Scan for the cell matching the given text and deliver its (x, y) coordinate at center. 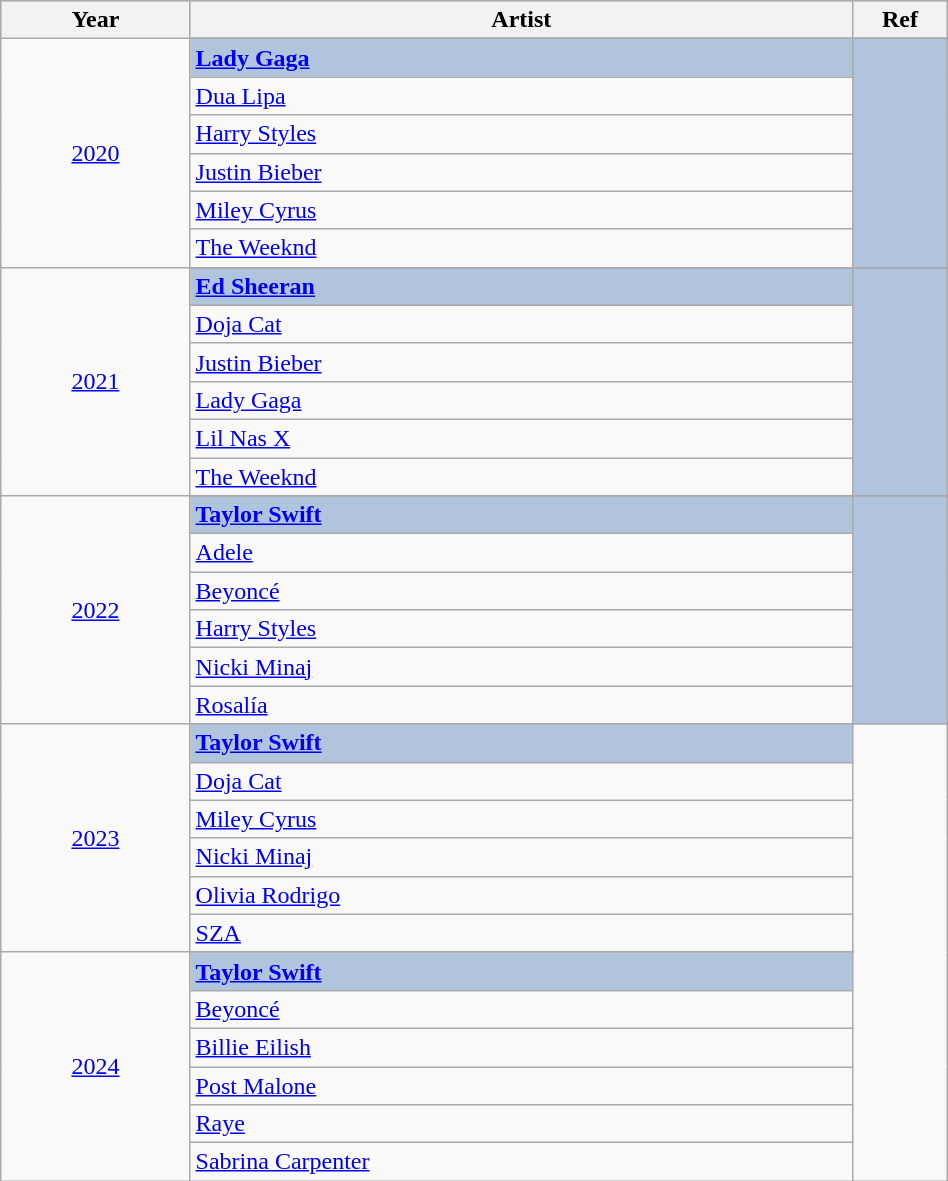
Ed Sheeran (522, 286)
SZA (522, 933)
2022 (96, 610)
2021 (96, 381)
Adele (522, 553)
Sabrina Carpenter (522, 1162)
Rosalía (522, 705)
Artist (522, 20)
2023 (96, 838)
2024 (96, 1066)
Post Malone (522, 1085)
Raye (522, 1124)
Lil Nas X (522, 438)
Olivia Rodrigo (522, 895)
Billie Eilish (522, 1047)
Ref (900, 20)
Dua Lipa (522, 96)
2020 (96, 153)
Year (96, 20)
